Scan for the cell matching the given text and deliver its (x, y) coordinate at center. 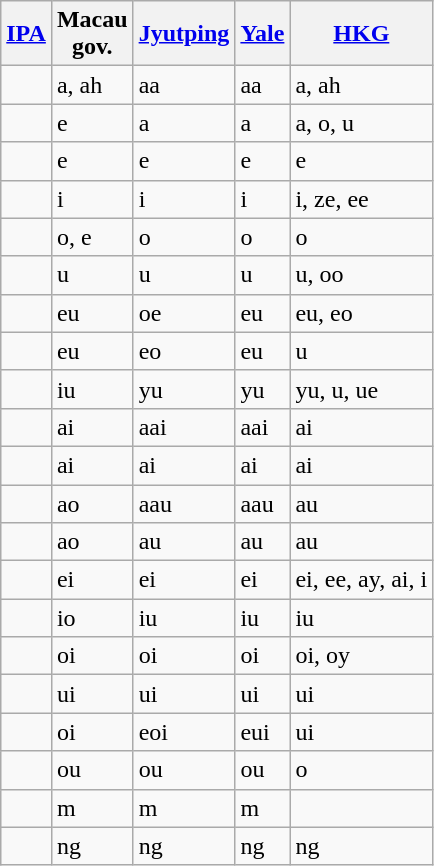
Macaugov. (92, 34)
HKG (362, 34)
i, ze, ee (362, 199)
yu, u, ue (362, 389)
oi, oy (362, 656)
eu, eo (362, 313)
ei, ee, ay, ai, i (362, 580)
o, e (92, 237)
oe (184, 313)
IPA (26, 34)
io (92, 618)
Jyutping (184, 34)
eo (184, 351)
Yale (262, 34)
u, oo (362, 275)
eoi (184, 732)
eui (262, 732)
a, o, u (362, 123)
